Determine the (X, Y) coordinate at the center of the cell enclosing the given text.  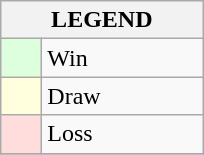
Draw (122, 96)
LEGEND (102, 20)
Loss (122, 134)
Win (122, 58)
